Identify which cell holds the provided text, then report its [X, Y] central coordinate. 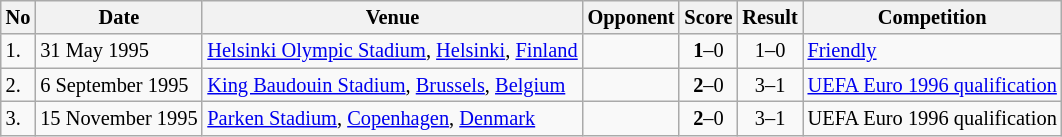
Helsinki Olympic Stadium, Helsinki, Finland [392, 51]
6 September 1995 [118, 85]
1. [18, 51]
Score [708, 17]
Friendly [932, 51]
31 May 1995 [118, 51]
Venue [392, 17]
King Baudouin Stadium, Brussels, Belgium [392, 85]
Parken Stadium, Copenhagen, Denmark [392, 118]
3. [18, 118]
15 November 1995 [118, 118]
No [18, 17]
2. [18, 85]
Competition [932, 17]
Date [118, 17]
Result [770, 17]
Opponent [632, 17]
